Find where the given text appears and provide that cell's center as [X, Y] coordinate. 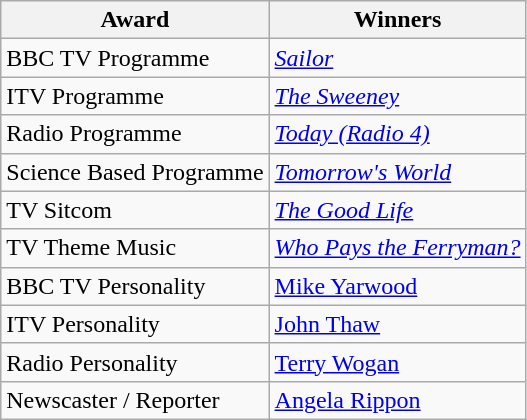
BBC TV Personality [135, 286]
Science Based Programme [135, 172]
Who Pays the Ferryman? [398, 248]
Mike Yarwood [398, 286]
Radio Programme [135, 134]
Angela Rippon [398, 400]
Newscaster / Reporter [135, 400]
The Good Life [398, 210]
ITV Programme [135, 96]
BBC TV Programme [135, 58]
The Sweeney [398, 96]
Winners [398, 20]
Terry Wogan [398, 362]
Tomorrow's World [398, 172]
TV Sitcom [135, 210]
ITV Personality [135, 324]
Radio Personality [135, 362]
John Thaw [398, 324]
Award [135, 20]
TV Theme Music [135, 248]
Today (Radio 4) [398, 134]
Sailor [398, 58]
